From the cell containing the given text, extract its center point as (X, Y) coordinate. 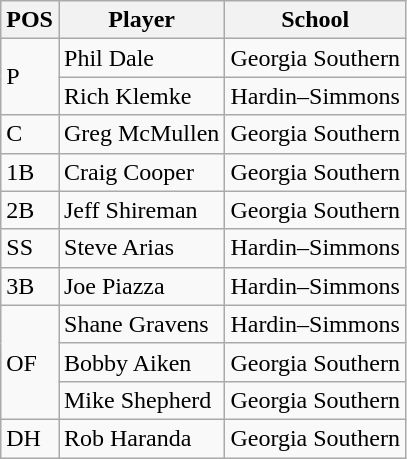
Greg McMullen (141, 134)
Mike Shepherd (141, 400)
3B (30, 286)
Phil Dale (141, 58)
POS (30, 20)
1B (30, 172)
Joe Piazza (141, 286)
Bobby Aiken (141, 362)
Player (141, 20)
Shane Gravens (141, 324)
School (316, 20)
Rich Klemke (141, 96)
P (30, 77)
Rob Haranda (141, 438)
Steve Arias (141, 248)
2B (30, 210)
C (30, 134)
Jeff Shireman (141, 210)
OF (30, 362)
Craig Cooper (141, 172)
DH (30, 438)
SS (30, 248)
